From the cell containing the given text, extract its center point as [x, y] coordinate. 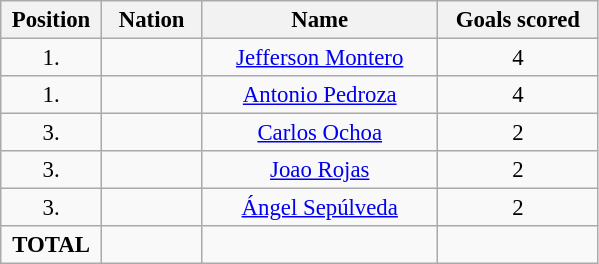
Nation [152, 20]
Jefferson Montero [320, 58]
Antonio Pedroza [320, 95]
Position [52, 20]
Carlos Ochoa [320, 133]
Goals scored [518, 20]
Name [320, 20]
Joao Rojas [320, 170]
Ángel Sepúlveda [320, 208]
TOTAL [52, 245]
